Locate the cell with the specified text and output its (x, y) center coordinate. 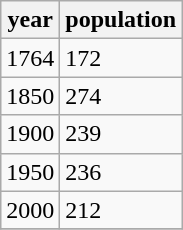
212 (121, 210)
1900 (30, 134)
2000 (30, 210)
year (30, 20)
1764 (30, 58)
1950 (30, 172)
172 (121, 58)
1850 (30, 96)
274 (121, 96)
236 (121, 172)
population (121, 20)
239 (121, 134)
